Provide the [x, y] coordinate of the cell's center where the given text is located.  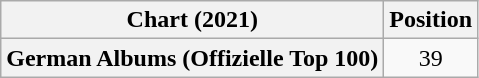
39 [431, 58]
German Albums (Offizielle Top 100) [192, 58]
Position [431, 20]
Chart (2021) [192, 20]
